Locate the cell with the specified text and output its (x, y) center coordinate. 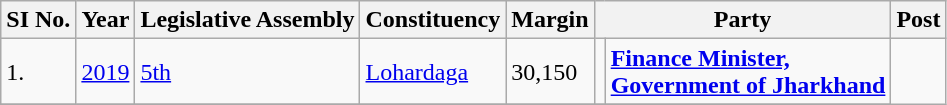
Margin (550, 20)
Constituency (433, 20)
30,150 (550, 72)
2019 (106, 72)
5th (248, 72)
Finance Minister,Government of Jharkhand (748, 72)
SI No. (38, 20)
1. (38, 72)
Lohardaga (433, 72)
Legislative Assembly (248, 20)
Post (918, 20)
Year (106, 20)
Party (742, 20)
